Detect which cell encompasses the target text, then output its [x, y] center coordinate. 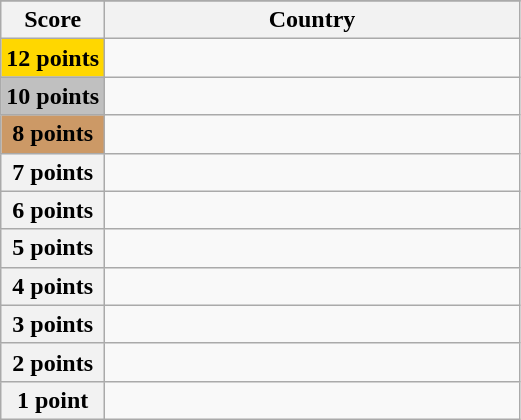
8 points [53, 134]
3 points [53, 324]
10 points [53, 96]
6 points [53, 210]
Country [312, 20]
2 points [53, 362]
7 points [53, 172]
4 points [53, 286]
1 point [53, 400]
5 points [53, 248]
Score [53, 20]
12 points [53, 58]
